Output the [X, Y] coordinate of the center of the cell containing the given text.  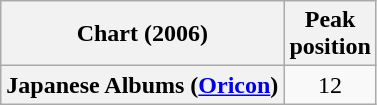
12 [330, 85]
Japanese Albums (Oricon) [142, 85]
Chart (2006) [142, 34]
Peakposition [330, 34]
